Search for the cell housing the specified text and yield its [x, y] center coordinate. 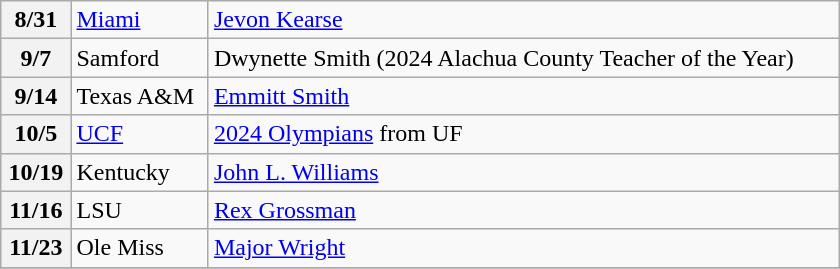
LSU [140, 210]
10/19 [36, 172]
9/14 [36, 96]
2024 Olympians from UF [524, 134]
11/16 [36, 210]
8/31 [36, 20]
UCF [140, 134]
Emmitt Smith [524, 96]
John L. Williams [524, 172]
Jevon Kearse [524, 20]
Ole Miss [140, 248]
Major Wright [524, 248]
Samford [140, 58]
Texas A&M [140, 96]
10/5 [36, 134]
9/7 [36, 58]
11/23 [36, 248]
Miami [140, 20]
Dwynette Smith (2024 Alachua County Teacher of the Year) [524, 58]
Rex Grossman [524, 210]
Kentucky [140, 172]
